For the text-containing cell, return its midpoint in [x, y] coordinate format. 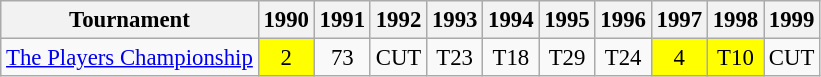
1990 [286, 20]
1999 [792, 20]
T24 [623, 58]
1995 [567, 20]
The Players Championship [130, 58]
T29 [567, 58]
1993 [455, 20]
T10 [735, 58]
4 [679, 58]
1992 [398, 20]
1998 [735, 20]
T23 [455, 58]
1996 [623, 20]
1994 [511, 20]
1991 [342, 20]
Tournament [130, 20]
1997 [679, 20]
T18 [511, 58]
2 [286, 58]
73 [342, 58]
